Scan for the cell matching the given text and deliver its [X, Y] coordinate at center. 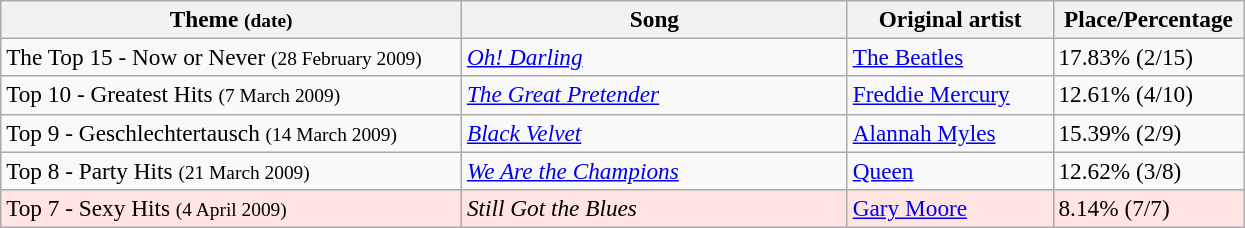
Still Got the Blues [655, 208]
Alannah Myles [950, 133]
Original artist [950, 19]
Top 8 - Party Hits (21 March 2009) [232, 170]
We Are the Champions [655, 170]
17.83% (2/15) [1148, 57]
Top 7 - Sexy Hits (4 April 2009) [232, 208]
The Top 15 - Now or Never (28 February 2009) [232, 57]
Black Velvet [655, 133]
Gary Moore [950, 208]
Freddie Mercury [950, 95]
The Great Pretender [655, 95]
12.61% (4/10) [1148, 95]
Oh! Darling [655, 57]
12.62% (3/8) [1148, 170]
Top 10 - Greatest Hits (7 March 2009) [232, 95]
Top 9 - Geschlechtertausch (14 March 2009) [232, 133]
Place/Percentage [1148, 19]
The Beatles [950, 57]
Song [655, 19]
Queen [950, 170]
15.39% (2/9) [1148, 133]
8.14% (7/7) [1148, 208]
Theme (date) [232, 19]
